Output the (X, Y) coordinate of the center of the cell containing the given text.  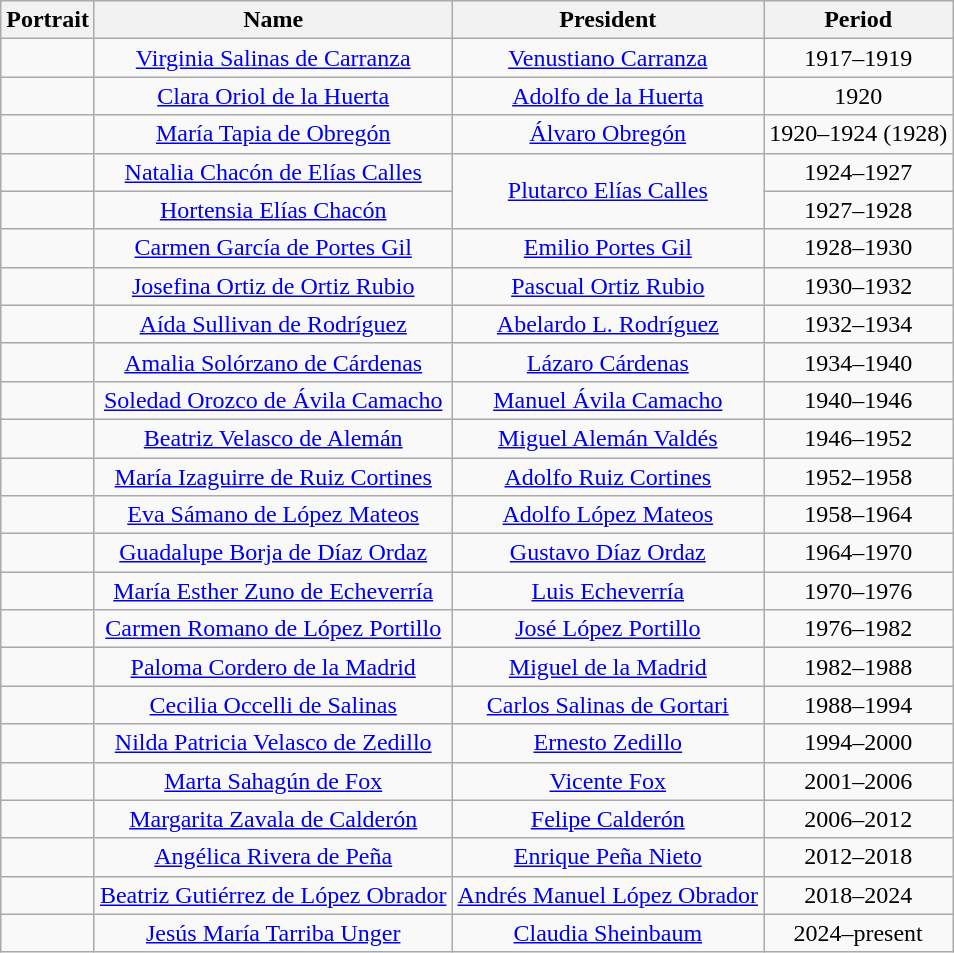
Marta Sahagún de Fox (273, 781)
Portrait (48, 20)
José López Portillo (608, 629)
Miguel Alemán Valdés (608, 438)
1927–1928 (858, 210)
Cecilia Occelli de Salinas (273, 705)
1970–1976 (858, 591)
2024–present (858, 933)
Josefina Ortiz de Ortiz Rubio (273, 286)
Beatriz Gutiérrez de López Obrador (273, 895)
1982–1988 (858, 667)
Pascual Ortiz Rubio (608, 286)
President (608, 20)
Enrique Peña Nieto (608, 857)
Virginia Salinas de Carranza (273, 58)
1958–1964 (858, 515)
1932–1934 (858, 324)
María Tapia de Obregón (273, 134)
Paloma Cordero de la Madrid (273, 667)
Nilda Patricia Velasco de Zedillo (273, 743)
Natalia Chacón de Elías Calles (273, 172)
1917–1919 (858, 58)
1920 (858, 96)
Vicente Fox (608, 781)
Emilio Portes Gil (608, 248)
Miguel de la Madrid (608, 667)
Andrés Manuel López Obrador (608, 895)
Manuel Ávila Camacho (608, 400)
1946–1952 (858, 438)
Amalia Solórzano de Cárdenas (273, 362)
1940–1946 (858, 400)
1930–1932 (858, 286)
Aída Sullivan de Rodríguez (273, 324)
Luis Echeverría (608, 591)
Carmen García de Portes Gil (273, 248)
Adolfo López Mateos (608, 515)
Carlos Salinas de Gortari (608, 705)
Beatriz Velasco de Alemán (273, 438)
Clara Oriol de la Huerta (273, 96)
Plutarco Elías Calles (608, 191)
Venustiano Carranza (608, 58)
Ernesto Zedillo (608, 743)
1928–1930 (858, 248)
Adolfo Ruiz Cortines (608, 477)
Angélica Rivera de Peña (273, 857)
2012–2018 (858, 857)
Abelardo L. Rodríguez (608, 324)
María Esther Zuno de Echeverría (273, 591)
Álvaro Obregón (608, 134)
Hortensia Elías Chacón (273, 210)
2006–2012 (858, 819)
1934–1940 (858, 362)
Name (273, 20)
María Izaguirre de Ruiz Cortines (273, 477)
Claudia Sheinbaum (608, 933)
1994–2000 (858, 743)
1920–1924 (1928) (858, 134)
Adolfo de la Huerta (608, 96)
Eva Sámano de López Mateos (273, 515)
Gustavo Díaz Ordaz (608, 553)
Guadalupe Borja de Díaz Ordaz (273, 553)
Period (858, 20)
Carmen Romano de López Portillo (273, 629)
Soledad Orozco de Ávila Camacho (273, 400)
1924–1927 (858, 172)
Margarita Zavala de Calderón (273, 819)
Lázaro Cárdenas (608, 362)
1988–1994 (858, 705)
2001–2006 (858, 781)
Felipe Calderón (608, 819)
1952–1958 (858, 477)
2018–2024 (858, 895)
1976–1982 (858, 629)
1964–1970 (858, 553)
Jesús María Tarriba Unger (273, 933)
